Determine the [X, Y] coordinate at the center of the cell enclosing the given text.  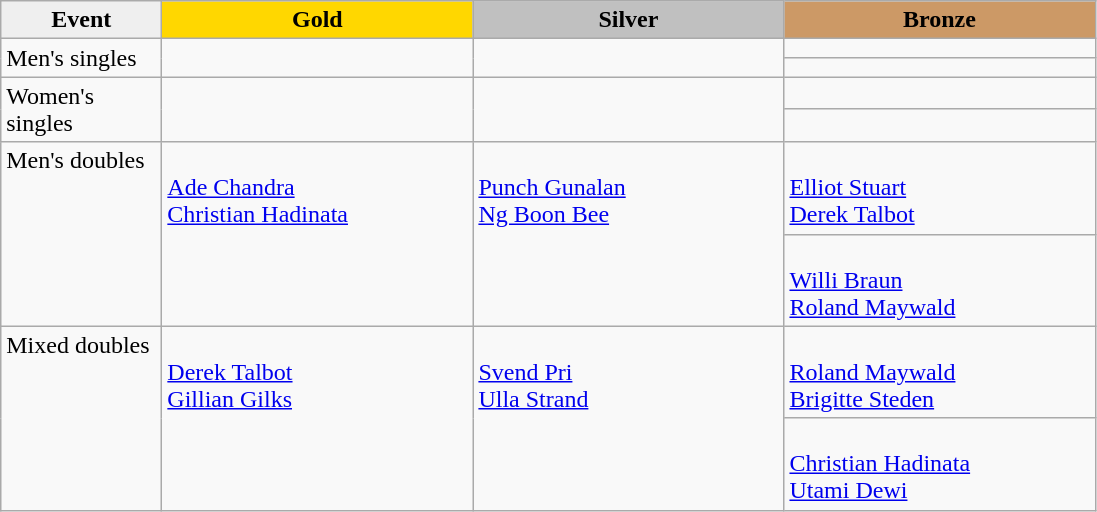
Svend PriUlla Strand [628, 418]
Men's singles [82, 58]
Event [82, 20]
Roland MaywaldBrigitte Steden [940, 372]
Derek TalbotGillian Gilks [318, 418]
Men's doubles [82, 234]
Elliot StuartDerek Talbot [940, 188]
Women's singles [82, 110]
Silver [628, 20]
Gold [318, 20]
Mixed doubles [82, 418]
Ade ChandraChristian Hadinata [318, 234]
Punch GunalanNg Boon Bee [628, 234]
Willi BraunRoland Maywald [940, 280]
Bronze [940, 20]
Christian HadinataUtami Dewi [940, 464]
